Return [X, Y] of the center of cell containing provided text 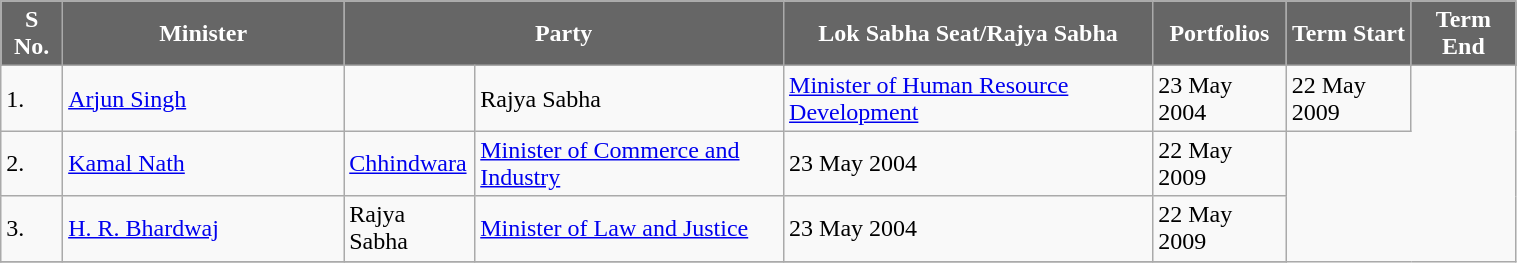
2. [32, 164]
Minister [204, 34]
S No. [32, 34]
Arjun Singh [204, 98]
Portfolios [1220, 34]
1. [32, 98]
Lok Sabha Seat/Rajya Sabha [968, 34]
Kamal Nath [204, 164]
Minister of Commerce and Industry [630, 164]
Minister of Human Resource Development [968, 98]
Chhindwara [410, 164]
Minister of Law and Justice [630, 228]
Term End [1464, 34]
Party [564, 34]
Term Start [1348, 34]
H. R. Bhardwaj [204, 228]
3. [32, 228]
